Detect which cell encompasses the target text, then output its (X, Y) center coordinate. 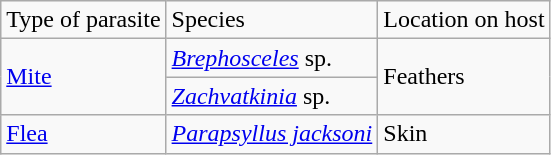
Location on host (464, 20)
Skin (464, 134)
Feathers (464, 77)
Zachvatkinia sp. (272, 96)
Type of parasite (84, 20)
Species (272, 20)
Parapsyllus jacksoni (272, 134)
Flea (84, 134)
Mite (84, 77)
Brephosceles sp. (272, 58)
